Return (x, y) of the center of cell containing provided text 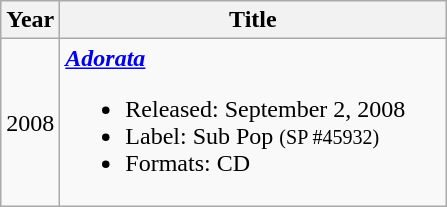
AdorataReleased: September 2, 2008Label: Sub Pop (SP #45932)Formats: CD (253, 122)
2008 (30, 122)
Title (253, 20)
Year (30, 20)
